Determine the [x, y] coordinate at the center of the cell enclosing the given text.  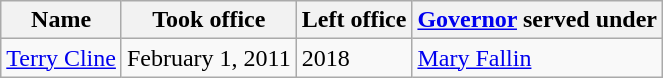
Left office [354, 20]
Governor served under [538, 20]
Mary Fallin [538, 58]
Took office [208, 20]
February 1, 2011 [208, 58]
2018 [354, 58]
Terry Cline [62, 58]
Name [62, 20]
